Output the [X, Y] coordinate of the center of the cell containing the given text.  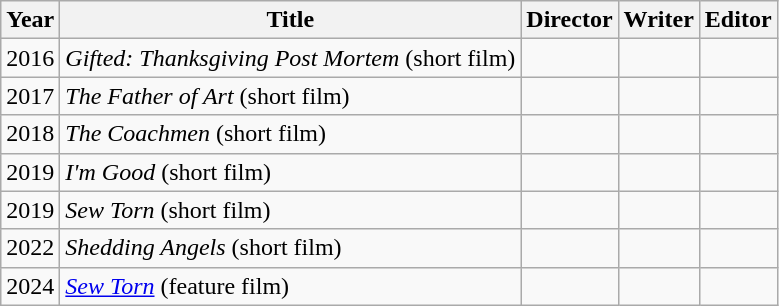
Director [570, 20]
2017 [30, 96]
2016 [30, 58]
Sew Torn (feature film) [290, 286]
Year [30, 20]
Gifted: Thanksgiving Post Mortem (short film) [290, 58]
Title [290, 20]
The Coachmen (short film) [290, 134]
2022 [30, 248]
2018 [30, 134]
The Father of Art (short film) [290, 96]
2024 [30, 286]
Editor [738, 20]
Writer [658, 20]
Sew Torn (short film) [290, 210]
Shedding Angels (short film) [290, 248]
I'm Good (short film) [290, 172]
